Detect which cell encompasses the target text, then output its (X, Y) center coordinate. 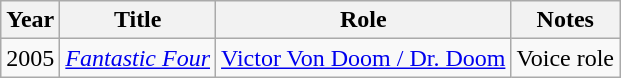
Voice role (566, 58)
2005 (30, 58)
Year (30, 20)
Fantastic Four (138, 58)
Victor Von Doom / Dr. Doom (364, 58)
Notes (566, 20)
Role (364, 20)
Title (138, 20)
